From the cell containing the given text, extract its center point as [x, y] coordinate. 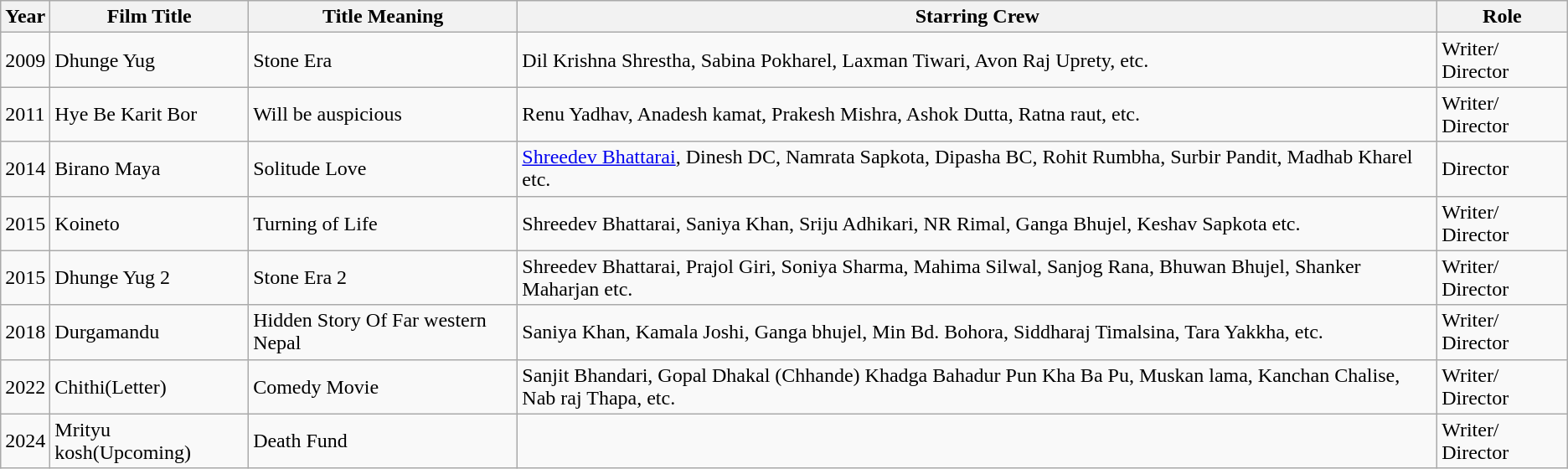
2011 [25, 114]
Hidden Story Of Far western Nepal [384, 332]
Mrityu kosh(Upcoming) [149, 441]
2022 [25, 387]
Stone Era 2 [384, 278]
2018 [25, 332]
Year [25, 17]
Dhunge Yug [149, 60]
Solitude Love [384, 169]
Dil Krishna Shrestha, Sabina Pokharel, Laxman Tiwari, Avon Raj Uprety, etc. [977, 60]
Death Fund [384, 441]
Sanjit Bhandari, Gopal Dhakal (Chhande) Khadga Bahadur Pun Kha Ba Pu, Muskan lama, Kanchan Chalise, Nab raj Thapa, etc. [977, 387]
2014 [25, 169]
2009 [25, 60]
Will be auspicious [384, 114]
Shreedev Bhattarai, Saniya Khan, Sriju Adhikari, NR Rimal, Ganga Bhujel, Keshav Sapkota etc. [977, 223]
Title Meaning [384, 17]
Turning of Life [384, 223]
Durgamandu [149, 332]
Birano Maya [149, 169]
Director [1503, 169]
Starring Crew [977, 17]
Shreedev Bhattarai, Prajol Giri, Soniya Sharma, Mahima Silwal, Sanjog Rana, Bhuwan Bhujel, Shanker Maharjan etc. [977, 278]
Role [1503, 17]
Chithi(Letter) [149, 387]
Stone Era [384, 60]
Film Title [149, 17]
Hye Be Karit Bor [149, 114]
Renu Yadhav, Anadesh kamat, Prakesh Mishra, Ashok Dutta, Ratna raut, etc. [977, 114]
2024 [25, 441]
Koineto [149, 223]
Comedy Movie [384, 387]
Dhunge Yug 2 [149, 278]
Shreedev Bhattarai, Dinesh DC, Namrata Sapkota, Dipasha BC, Rohit Rumbha, Surbir Pandit, Madhab Kharel etc. [977, 169]
Saniya Khan, Kamala Joshi, Ganga bhujel, Min Bd. Bohora, Siddharaj Timalsina, Tara Yakkha, etc. [977, 332]
